Pinpoint the cell where the given text exists, returning its [x, y] midpoint coordinate. 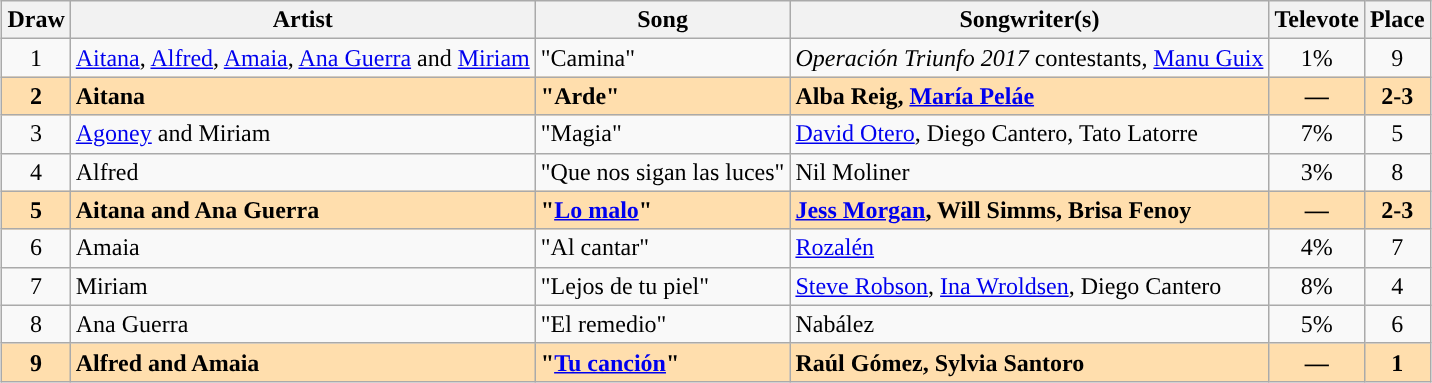
"Arde" [662, 96]
"Al cantar" [662, 248]
3 [36, 134]
8% [1316, 286]
7% [1316, 134]
"El remedio" [662, 324]
Alfred [302, 172]
Steve Robson, Ina Wroldsen, Diego Cantero [1030, 286]
Song [662, 20]
Nabález [1030, 324]
Alfred and Amaia [302, 362]
Artist [302, 20]
Aitana [302, 96]
5% [1316, 324]
"Lo malo" [662, 210]
"Magia" [662, 134]
2 [36, 96]
Agoney and Miriam [302, 134]
Amaia [302, 248]
3% [1316, 172]
"Tu canción" [662, 362]
"Lejos de tu piel" [662, 286]
Raúl Gómez, Sylvia Santoro [1030, 362]
Ana Guerra [302, 324]
"Que nos sigan las luces" [662, 172]
"Camina" [662, 58]
1% [1316, 58]
David Otero, Diego Cantero, Tato Latorre [1030, 134]
Draw [36, 20]
Aitana and Ana Guerra [302, 210]
Nil Moliner [1030, 172]
Songwriter(s) [1030, 20]
Operación Triunfo 2017 contestants, Manu Guix [1030, 58]
Place [1397, 20]
Rozalén [1030, 248]
Alba Reig, María Peláe [1030, 96]
Televote [1316, 20]
4% [1316, 248]
Miriam [302, 286]
Aitana, Alfred, Amaia, Ana Guerra and Miriam [302, 58]
Jess Morgan, Will Simms, Brisa Fenoy [1030, 210]
